Determine the [x, y] coordinate at the center of the cell enclosing the given text.  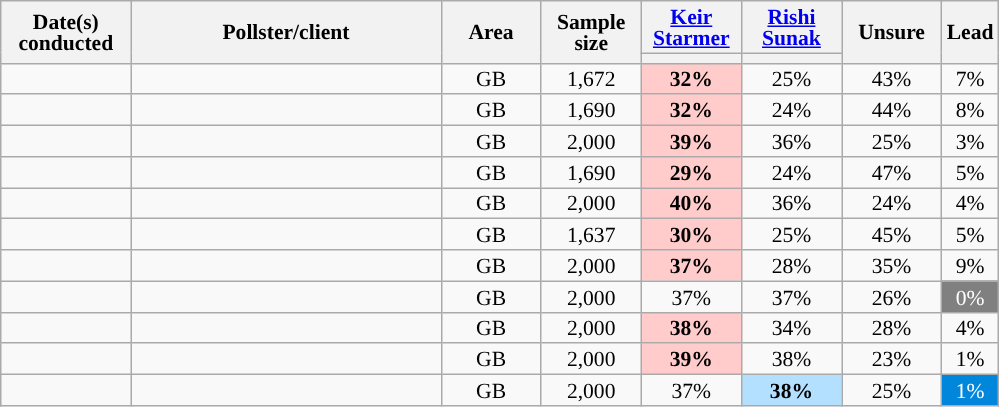
Sample size [591, 32]
34% [791, 328]
26% [892, 296]
7% [970, 78]
Area [491, 32]
43% [892, 78]
35% [892, 266]
44% [892, 110]
3% [970, 142]
Lead [970, 32]
1,637 [591, 234]
Rishi Sunak [791, 27]
Pollster/client [286, 32]
Date(s)conducted [66, 32]
45% [892, 234]
0% [970, 296]
47% [892, 172]
29% [691, 172]
Keir Starmer [691, 27]
9% [970, 266]
40% [691, 204]
23% [892, 360]
1,672 [591, 78]
8% [970, 110]
30% [691, 234]
Unsure [892, 32]
